Scan for the cell matching the given text and deliver its [x, y] coordinate at center. 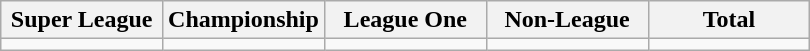
League One [405, 20]
Super League [82, 20]
Championship [244, 20]
Total [729, 20]
Non-League [567, 20]
